Detect which cell encompasses the target text, then output its [x, y] center coordinate. 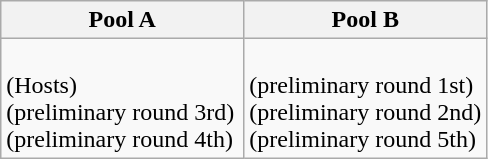
(preliminary round 1st) (preliminary round 2nd) (preliminary round 5th) [366, 98]
(Hosts) (preliminary round 3rd) (preliminary round 4th) [122, 98]
Pool A [122, 20]
Pool B [366, 20]
